Identify which cell holds the provided text, then report its [x, y] central coordinate. 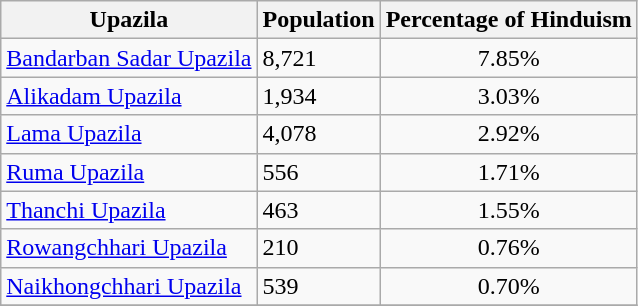
1.71% [508, 172]
Lama Upazila [129, 134]
463 [318, 210]
2.92% [508, 134]
4,078 [318, 134]
Ruma Upazila [129, 172]
Naikhongchhari Upazila [129, 286]
1,934 [318, 96]
539 [318, 286]
Population [318, 20]
210 [318, 248]
7.85% [508, 58]
0.76% [508, 248]
1.55% [508, 210]
8,721 [318, 58]
Alikadam Upazila [129, 96]
Rowangchhari Upazila [129, 248]
Upazila [129, 20]
3.03% [508, 96]
Bandarban Sadar Upazila [129, 58]
Percentage of Hinduism [508, 20]
0.70% [508, 286]
Thanchi Upazila [129, 210]
556 [318, 172]
